Capture the cell that displays the provided text and extract its [X, Y] central coordinate. 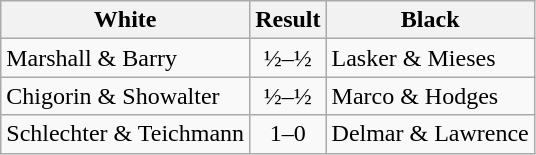
Delmar & Lawrence [430, 134]
Marco & Hodges [430, 96]
Schlechter & Teichmann [126, 134]
1–0 [288, 134]
Chigorin & Showalter [126, 96]
Black [430, 20]
Result [288, 20]
White [126, 20]
Marshall & Barry [126, 58]
Lasker & Mieses [430, 58]
